Determine the (x, y) coordinate at the center of the cell enclosing the given text.  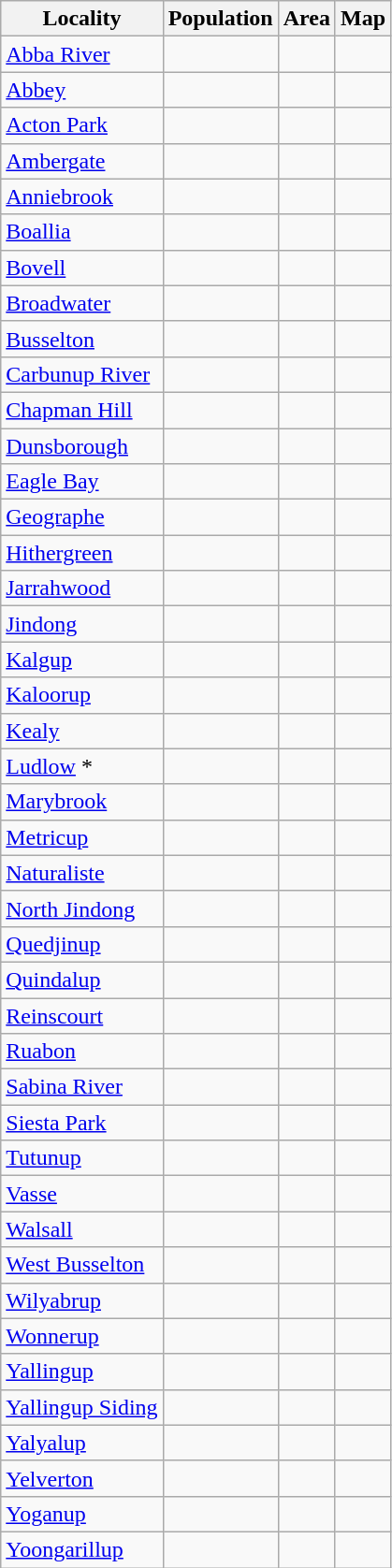
Kalgup (82, 660)
Sabina River (82, 1087)
Abba River (82, 54)
Jarrahwood (82, 588)
Abbey (82, 90)
Yelverton (82, 1478)
Yallingup (82, 1372)
Ambergate (82, 161)
Geographe (82, 517)
Wonnerup (82, 1336)
Carbunup River (82, 374)
Kealy (82, 731)
North Jindong (82, 908)
Locality (82, 19)
Wilyabrup (82, 1300)
Metricup (82, 837)
Siesta Park (82, 1123)
Ludlow * (82, 766)
Kaloorup (82, 695)
Anniebrook (82, 196)
Jindong (82, 624)
Population (221, 19)
Yoganup (82, 1514)
Eagle Bay (82, 482)
Quindalup (82, 980)
Quedjinup (82, 944)
West Busselton (82, 1265)
Bovell (82, 268)
Naturaliste (82, 873)
Yoongarillup (82, 1549)
Broadwater (82, 303)
Vasse (82, 1194)
Acton Park (82, 125)
Map (363, 19)
Chapman Hill (82, 410)
Reinscourt (82, 1015)
Yalyalup (82, 1443)
Boallia (82, 232)
Tutunup (82, 1158)
Dunsborough (82, 446)
Hithergreen (82, 553)
Walsall (82, 1229)
Busselton (82, 339)
Marybrook (82, 802)
Yallingup Siding (82, 1407)
Area (307, 19)
Ruabon (82, 1052)
